Determine the [X, Y] coordinate at the center of the cell enclosing the given text.  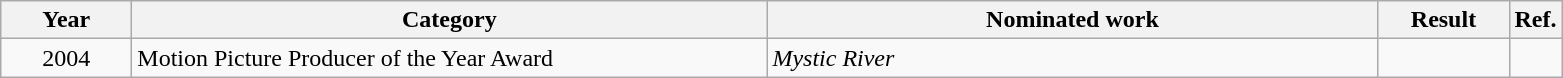
2004 [66, 58]
Nominated work [1072, 20]
Motion Picture Producer of the Year Award [450, 58]
Ref. [1536, 20]
Result [1444, 20]
Mystic River [1072, 58]
Year [66, 20]
Category [450, 20]
